Detect which cell encompasses the target text, then output its [X, Y] center coordinate. 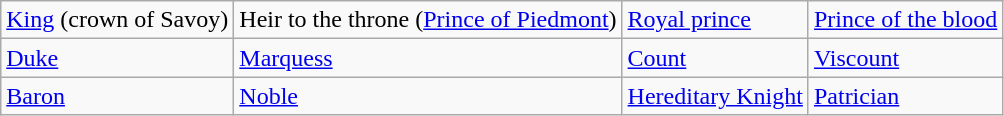
Duke [118, 58]
Heir to the throne (Prince of Piedmont) [428, 20]
Prince of the blood [905, 20]
Baron [118, 96]
Count [715, 58]
King (crown of Savoy) [118, 20]
Marquess [428, 58]
Royal prince [715, 20]
Noble [428, 96]
Viscount [905, 58]
Patrician [905, 96]
Hereditary Knight [715, 96]
